Detect which cell encompasses the target text, then output its (x, y) center coordinate. 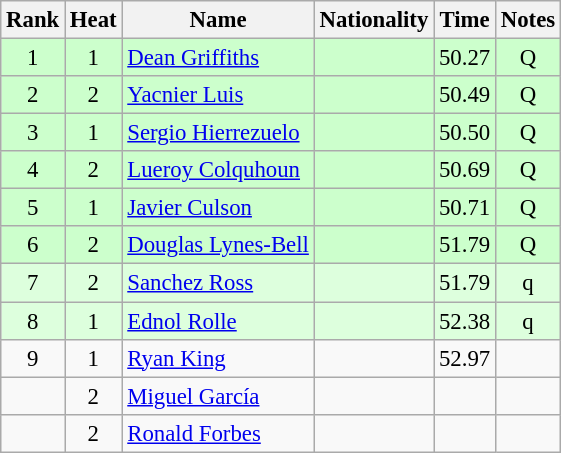
52.97 (465, 358)
50.71 (465, 208)
Dean Griffiths (218, 58)
Name (218, 20)
Heat (94, 20)
Sanchez Ross (218, 283)
50.49 (465, 95)
4 (33, 170)
9 (33, 358)
Miguel García (218, 396)
Notes (528, 20)
Time (465, 20)
Ednol Rolle (218, 321)
8 (33, 321)
Nationality (374, 20)
50.69 (465, 170)
Douglas Lynes-Bell (218, 245)
5 (33, 208)
50.27 (465, 58)
52.38 (465, 321)
Ronald Forbes (218, 433)
Sergio Hierrezuelo (218, 133)
Yacnier Luis (218, 95)
Ryan King (218, 358)
7 (33, 283)
Rank (33, 20)
Javier Culson (218, 208)
3 (33, 133)
50.50 (465, 133)
6 (33, 245)
Lueroy Colquhoun (218, 170)
